Extract the (X, Y) coordinate from the center of the cell holding the provided text.  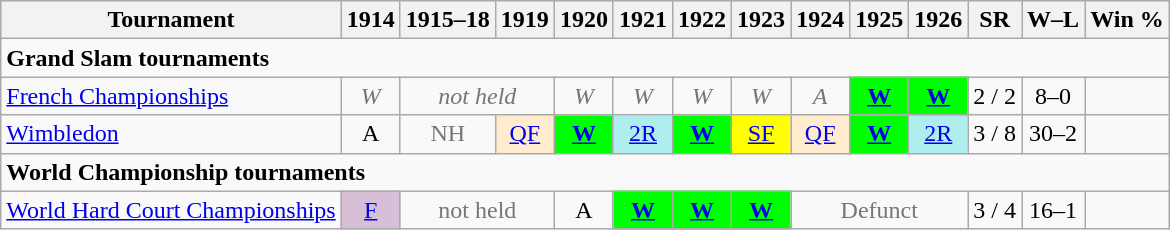
16–1 (1054, 210)
World Championship tournaments (586, 172)
Win % (1128, 20)
3 / 4 (995, 210)
French Championships (171, 96)
1921 (642, 20)
World Hard Court Championships (171, 210)
2 / 2 (995, 96)
Defunct (880, 210)
8–0 (1054, 96)
SF (762, 134)
Tournament (171, 20)
1920 (584, 20)
1926 (938, 20)
SR (995, 20)
1922 (702, 20)
1919 (524, 20)
NH (448, 134)
1915–18 (448, 20)
30–2 (1054, 134)
1923 (762, 20)
1925 (880, 20)
W–L (1054, 20)
1924 (820, 20)
F (370, 210)
Grand Slam tournaments (586, 58)
3 / 8 (995, 134)
Wimbledon (171, 134)
1914 (370, 20)
